Search for the cell housing the specified text and yield its (x, y) center coordinate. 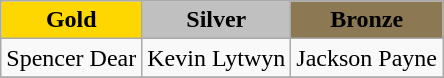
Spencer Dear (72, 58)
Jackson Payne (367, 58)
Bronze (367, 20)
Silver (216, 20)
Gold (72, 20)
Kevin Lytwyn (216, 58)
